Pinpoint the cell where the given text exists, returning its [X, Y] midpoint coordinate. 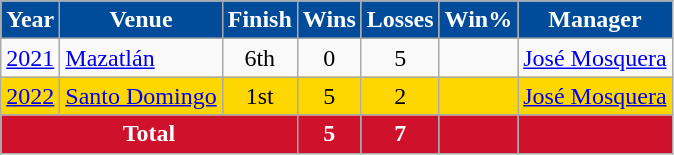
2 [400, 96]
Total [150, 134]
Manager [595, 20]
Venue [141, 20]
Losses [400, 20]
Win% [478, 20]
2021 [30, 58]
Santo Domingo [141, 96]
Year [30, 20]
Finish [260, 20]
2022 [30, 96]
0 [329, 58]
6th [260, 58]
1st [260, 96]
7 [400, 134]
Wins [329, 20]
Mazatlán [141, 58]
